Search for the cell housing the specified text and yield its (x, y) center coordinate. 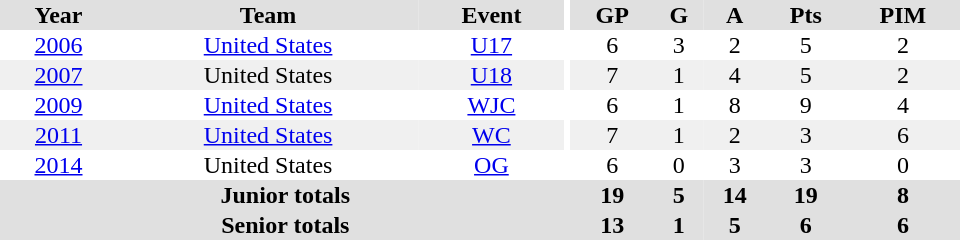
OG (492, 165)
2011 (58, 135)
WJC (492, 105)
Team (268, 15)
U18 (492, 75)
13 (612, 225)
A (735, 15)
2009 (58, 105)
2014 (58, 165)
Senior totals (286, 225)
2006 (58, 45)
Pts (806, 15)
Event (492, 15)
PIM (903, 15)
Year (58, 15)
9 (806, 105)
Junior totals (286, 195)
WC (492, 135)
14 (735, 195)
2007 (58, 75)
G (679, 15)
U17 (492, 45)
GP (612, 15)
